Determine the [x, y] coordinate at the center of the cell enclosing the given text.  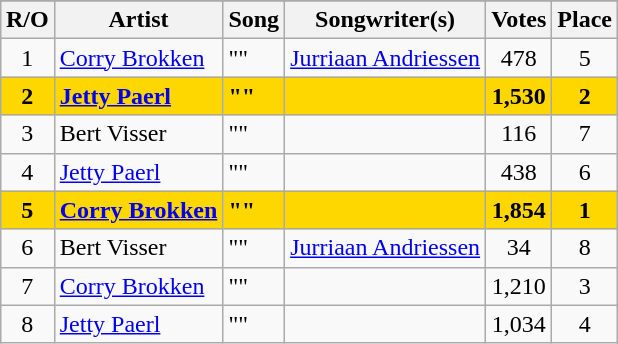
R/O [27, 20]
1,034 [519, 324]
116 [519, 134]
1,854 [519, 210]
Artist [138, 20]
Songwriter(s) [386, 20]
478 [519, 58]
1,530 [519, 96]
34 [519, 248]
Place [585, 20]
Song [254, 20]
Votes [519, 20]
1,210 [519, 286]
438 [519, 172]
